Locate the cell with the specified text and output its [x, y] center coordinate. 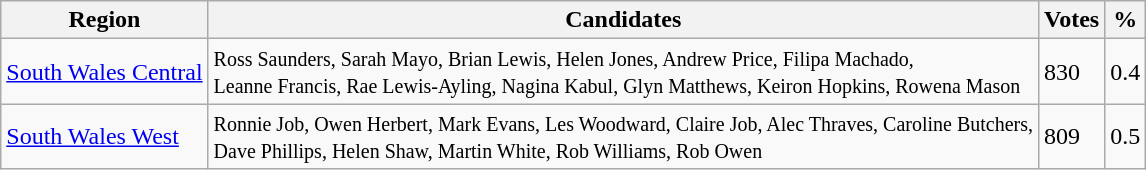
South Wales Central [104, 72]
% [1126, 20]
0.5 [1126, 136]
0.4 [1126, 72]
830 [1072, 72]
Votes [1072, 20]
Region [104, 20]
809 [1072, 136]
South Wales West [104, 136]
Candidates [623, 20]
